Provide the (X, Y) coordinate of the cell's center where the given text is located.  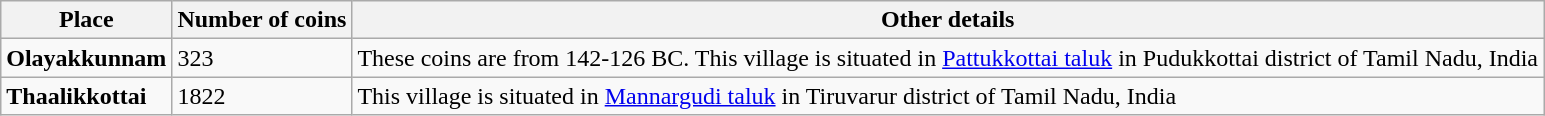
This village is situated in Mannargudi taluk in Tiruvarur district of Tamil Nadu, India (948, 96)
Place (86, 20)
These coins are from 142-126 BC. This village is situated in Pattukkottai taluk in Pudukkottai district of Tamil Nadu, India (948, 58)
323 (262, 58)
Other details (948, 20)
Olayakkunnam (86, 58)
1822 (262, 96)
Thaalikkottai (86, 96)
Number of coins (262, 20)
